Output the (X, Y) coordinate of the center of the cell containing the given text.  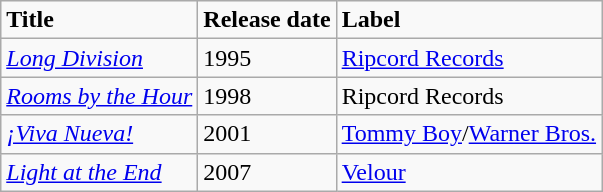
Tommy Boy/Warner Bros. (468, 134)
Title (100, 20)
Rooms by the Hour (100, 96)
Long Division (100, 58)
1995 (267, 58)
2007 (267, 172)
Velour (468, 172)
Release date (267, 20)
1998 (267, 96)
¡Viva Nueva! (100, 134)
2001 (267, 134)
Label (468, 20)
Light at the End (100, 172)
